Detect which cell encompasses the target text, then output its [X, Y] center coordinate. 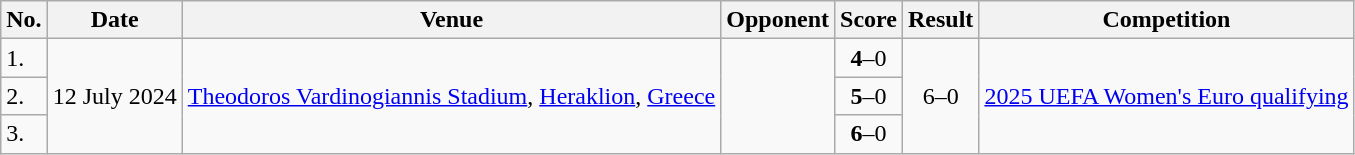
3. [24, 134]
Score [869, 20]
Date [114, 20]
4–0 [869, 58]
2025 UEFA Women's Euro qualifying [1166, 96]
12 July 2024 [114, 96]
Theodoros Vardinogiannis Stadium, Heraklion, Greece [452, 96]
2. [24, 96]
Venue [452, 20]
Competition [1166, 20]
No. [24, 20]
1. [24, 58]
5–0 [869, 96]
Opponent [778, 20]
Result [940, 20]
